Detect which cell encompasses the target text, then output its [X, Y] center coordinate. 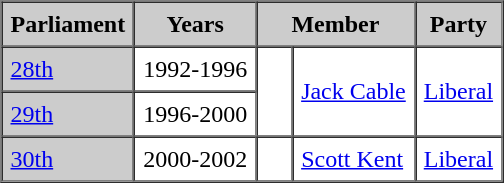
Member [336, 24]
1992-1996 [195, 68]
1996-2000 [195, 114]
Years [195, 24]
28th [68, 68]
Scott Kent [354, 158]
Jack Cable [354, 91]
Parliament [68, 24]
2000-2002 [195, 158]
30th [68, 158]
Party [458, 24]
29th [68, 114]
